Capture the cell that displays the provided text and extract its [x, y] central coordinate. 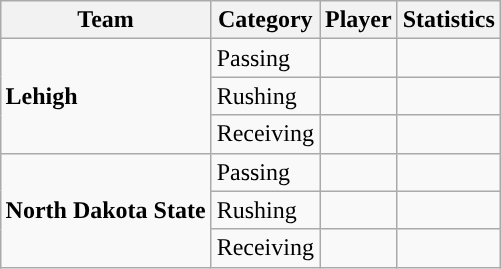
Player [359, 20]
Team [106, 20]
Lehigh [106, 96]
Category [265, 20]
Statistics [448, 20]
North Dakota State [106, 210]
